Extract the (X, Y) coordinate from the center of the cell holding the provided text.  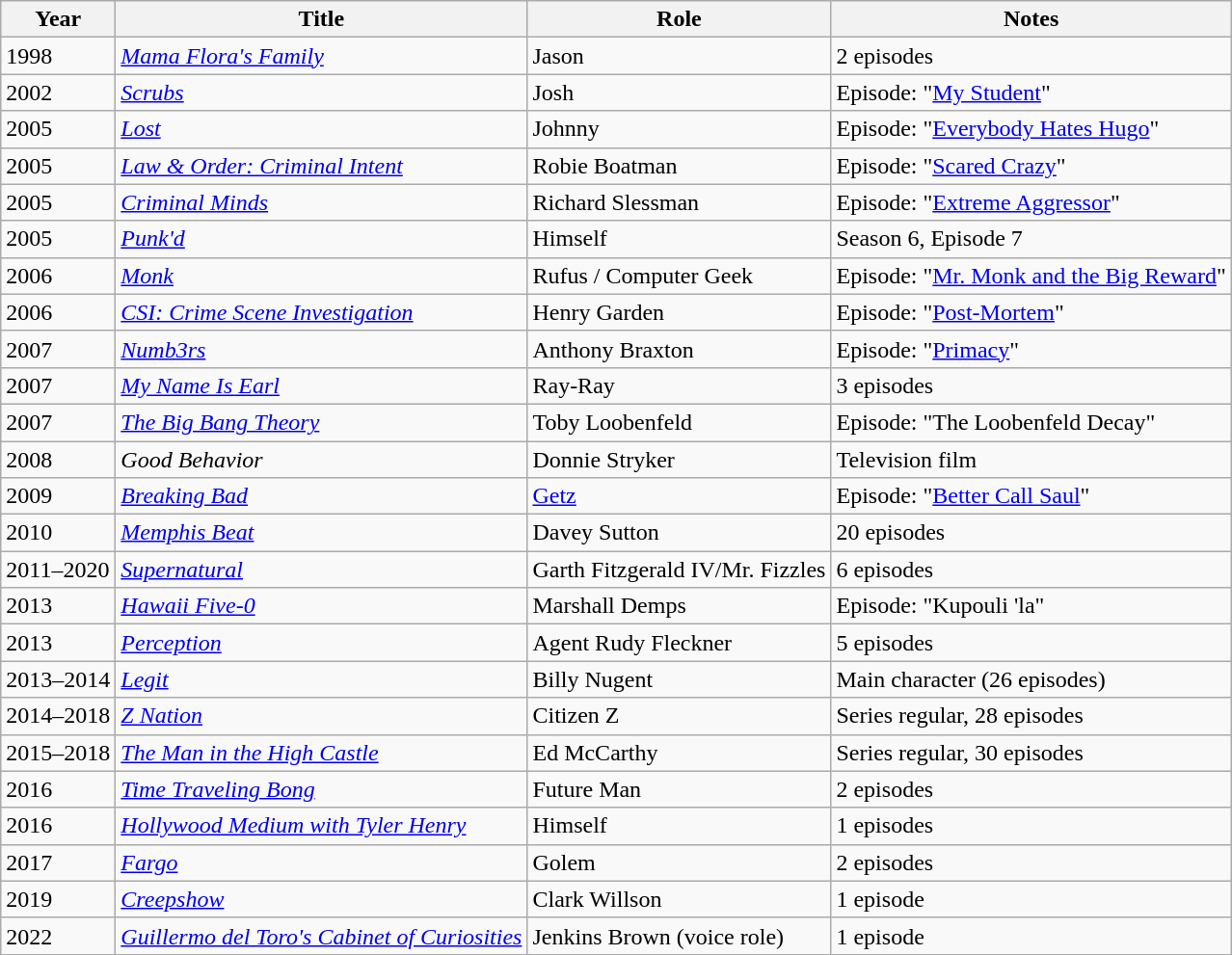
Agent Rudy Fleckner (679, 643)
Future Man (679, 789)
Episode: "Post-Mortem" (1031, 312)
Year (58, 19)
Episode: "Mr. Monk and the Big Reward" (1031, 276)
Numb3rs (322, 349)
2019 (58, 899)
Rufus / Computer Geek (679, 276)
Robie Boatman (679, 166)
Time Traveling Bong (322, 789)
The Big Bang Theory (322, 422)
Josh (679, 93)
CSI: Crime Scene Investigation (322, 312)
Season 6, Episode 7 (1031, 239)
Jenkins Brown (voice role) (679, 936)
Clark Willson (679, 899)
Supernatural (322, 570)
Davey Sutton (679, 533)
Episode: "Primacy" (1031, 349)
Episode: "The Loobenfeld Decay" (1031, 422)
Scrubs (322, 93)
Good Behavior (322, 460)
Mama Flora's Family (322, 56)
Henry Garden (679, 312)
Episode: "My Student" (1031, 93)
Episode: "Scared Crazy" (1031, 166)
Title (322, 19)
Ray-Ray (679, 385)
5 episodes (1031, 643)
Hawaii Five-0 (322, 606)
Citizen Z (679, 716)
2015–2018 (58, 753)
2011–2020 (58, 570)
Donnie Stryker (679, 460)
Z Nation (322, 716)
Legit (322, 679)
Golem (679, 862)
Series regular, 28 episodes (1031, 716)
Creepshow (322, 899)
Anthony Braxton (679, 349)
2014–2018 (58, 716)
Monk (322, 276)
2017 (58, 862)
Lost (322, 129)
Notes (1031, 19)
Toby Loobenfeld (679, 422)
2009 (58, 496)
Episode: "Kupouli 'la" (1031, 606)
Punk'd (322, 239)
Memphis Beat (322, 533)
Guillermo del Toro's Cabinet of Curiosities (322, 936)
2008 (58, 460)
Perception (322, 643)
2010 (58, 533)
1998 (58, 56)
Episode: "Better Call Saul" (1031, 496)
Marshall Demps (679, 606)
3 episodes (1031, 385)
Criminal Minds (322, 202)
2002 (58, 93)
Episode: "Extreme Aggressor" (1031, 202)
Hollywood Medium with Tyler Henry (322, 826)
Breaking Bad (322, 496)
6 episodes (1031, 570)
Television film (1031, 460)
Series regular, 30 episodes (1031, 753)
Billy Nugent (679, 679)
My Name Is Earl (322, 385)
Johnny (679, 129)
2022 (58, 936)
Episode: "Everybody Hates Hugo" (1031, 129)
Ed McCarthy (679, 753)
Getz (679, 496)
The Man in the High Castle (322, 753)
1 episodes (1031, 826)
Main character (26 episodes) (1031, 679)
Garth Fitzgerald IV/Mr. Fizzles (679, 570)
Fargo (322, 862)
2013–2014 (58, 679)
Law & Order: Criminal Intent (322, 166)
Role (679, 19)
Jason (679, 56)
20 episodes (1031, 533)
Richard Slessman (679, 202)
